From the cell containing the given text, extract its center point as [X, Y] coordinate. 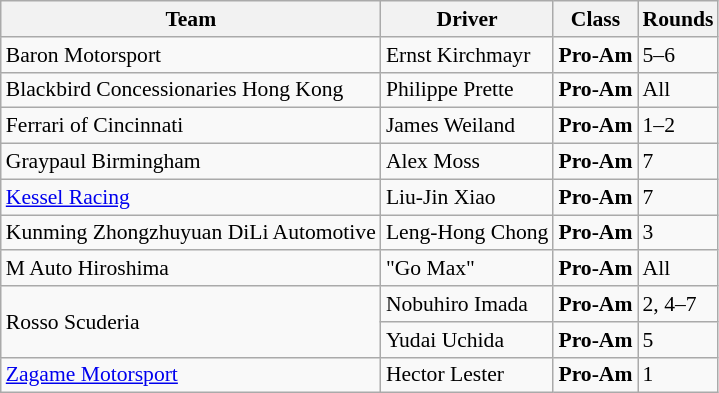
Kessel Racing [191, 197]
Rosso Scuderia [191, 322]
5–6 [678, 55]
Leng-Hong Chong [468, 233]
2, 4–7 [678, 304]
Zagame Motorsport [191, 375]
M Auto Hiroshima [191, 269]
Ferrari of Cincinnati [191, 126]
Liu-Jin Xiao [468, 197]
Rounds [678, 19]
3 [678, 233]
Team [191, 19]
Nobuhiro Imada [468, 304]
Hector Lester [468, 375]
James Weiland [468, 126]
5 [678, 340]
Blackbird Concessionaries Hong Kong [191, 90]
Graypaul Birmingham [191, 162]
Baron Motorsport [191, 55]
1 [678, 375]
Ernst Kirchmayr [468, 55]
Class [595, 19]
Philippe Prette [468, 90]
"Go Max" [468, 269]
1–2 [678, 126]
Kunming Zhongzhuyuan DiLi Automotive [191, 233]
Yudai Uchida [468, 340]
Alex Moss [468, 162]
Driver [468, 19]
